Return [X, Y] of the center of cell containing provided text 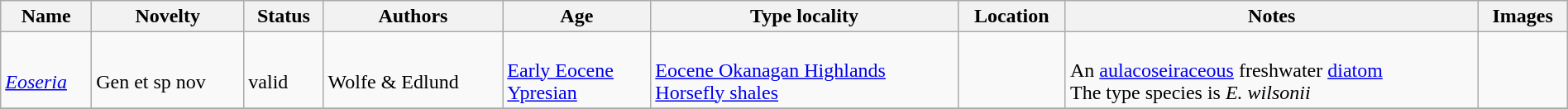
Type locality [804, 17]
valid [284, 70]
Status [284, 17]
Gen et sp nov [168, 70]
Early EoceneYpresian [577, 70]
Name [46, 17]
Authors [414, 17]
Age [577, 17]
An aulacoseiraceous freshwater diatomThe type species is E. wilsonii [1271, 70]
Notes [1271, 17]
Novelty [168, 17]
Eocene Okanagan HighlandsHorsefly shales [804, 70]
Eoseria [46, 70]
Location [1011, 17]
Images [1523, 17]
Wolfe & Edlund [414, 70]
